Detect which cell encompasses the target text, then output its [X, Y] center coordinate. 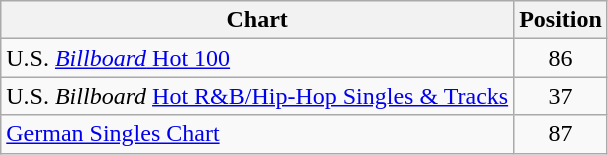
37 [561, 96]
87 [561, 134]
86 [561, 58]
German Singles Chart [258, 134]
Position [561, 20]
U.S. Billboard Hot R&B/Hip-Hop Singles & Tracks [258, 96]
Chart [258, 20]
U.S. Billboard Hot 100 [258, 58]
